Extract the [x, y] coordinate from the center of the cell holding the provided text.  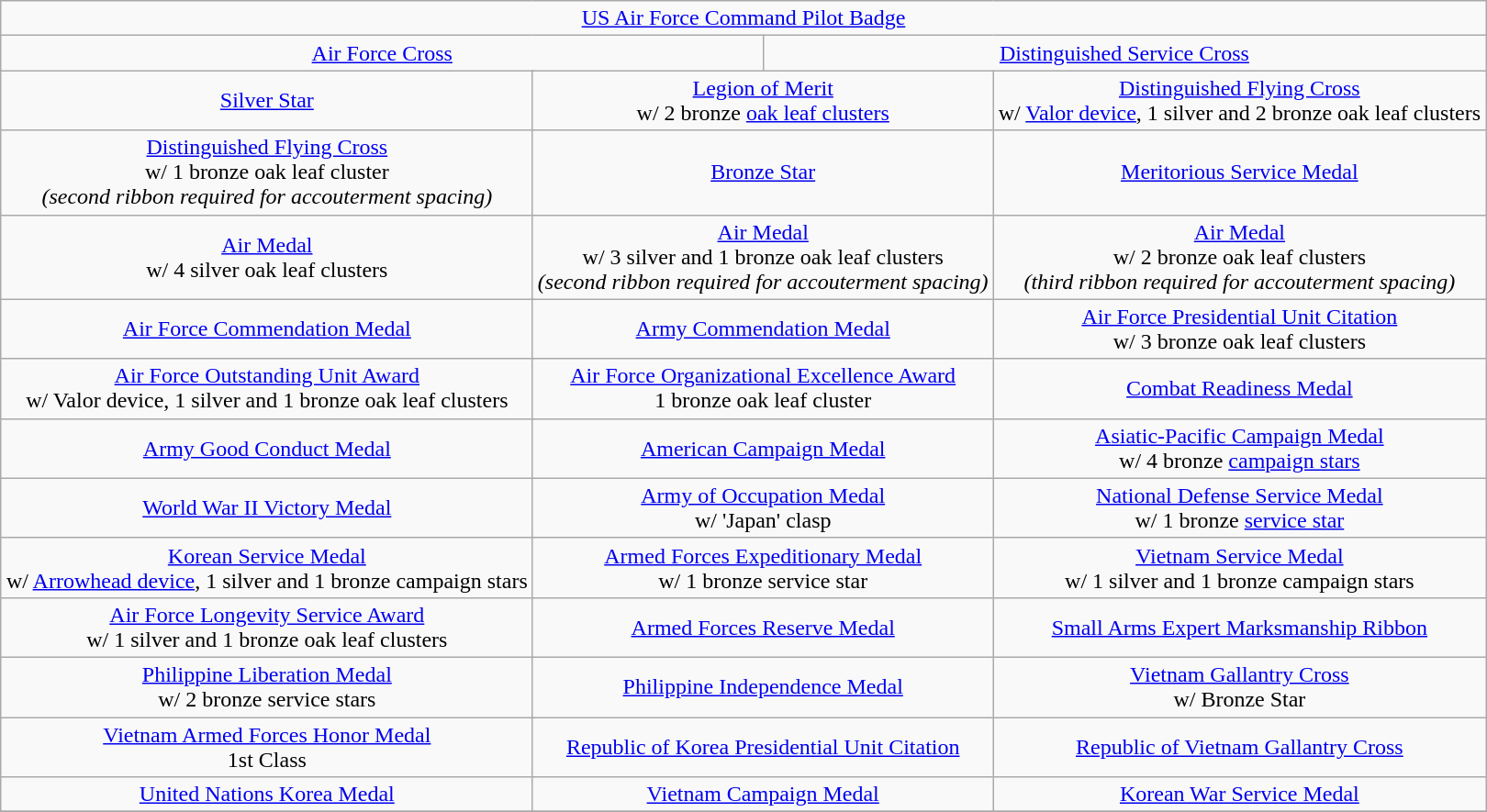
US Air Force Command Pilot Badge [743, 18]
Air Medalw/ 2 bronze oak leaf clusters(third ribbon required for accouterment spacing) [1239, 257]
Army Good Conduct Medal [266, 448]
Air Force Cross [382, 53]
Air Force Organizational Excellence Award1 bronze oak leaf cluster [763, 389]
Distinguished Flying Crossw/ 1 bronze oak leaf cluster(second ribbon required for accouterment spacing) [266, 172]
Distinguished Flying Crossw/ Valor device, 1 silver and 2 bronze oak leaf clusters [1239, 101]
Distinguished Service Cross [1124, 53]
Bronze Star [763, 172]
Vietnam Armed Forces Honor Medal1st Class [266, 747]
Legion of Meritw/ 2 bronze oak leaf clusters [763, 101]
Army Commendation Medal [763, 328]
Air Force Longevity Service Awardw/ 1 silver and 1 bronze oak leaf clusters [266, 628]
Armed Forces Reserve Medal [763, 628]
Air Force Commendation Medal [266, 328]
Small Arms Expert Marksmanship Ribbon [1239, 628]
Korean Service Medalw/ Arrowhead device, 1 silver and 1 bronze campaign stars [266, 567]
American Campaign Medal [763, 448]
Vietnam Gallantry Crossw/ Bronze Star [1239, 686]
Air Force Outstanding Unit Awardw/ Valor device, 1 silver and 1 bronze oak leaf clusters [266, 389]
Armed Forces Expeditionary Medalw/ 1 bronze service star [763, 567]
Korean War Service Medal [1239, 795]
Silver Star [266, 101]
Army of Occupation Medalw/ 'Japan' clasp [763, 508]
Philippine Independence Medal [763, 686]
Air Medalw/ 4 silver oak leaf clusters [266, 257]
Air Medalw/ 3 silver and 1 bronze oak leaf clusters(second ribbon required for accouterment spacing) [763, 257]
National Defense Service Medalw/ 1 bronze service star [1239, 508]
Air Force Presidential Unit Citationw/ 3 bronze oak leaf clusters [1239, 328]
Vietnam Campaign Medal [763, 795]
World War II Victory Medal [266, 508]
Republic of Korea Presidential Unit Citation [763, 747]
Meritorious Service Medal [1239, 172]
Combat Readiness Medal [1239, 389]
United Nations Korea Medal [266, 795]
Republic of Vietnam Gallantry Cross [1239, 747]
Vietnam Service Medalw/ 1 silver and 1 bronze campaign stars [1239, 567]
Asiatic-Pacific Campaign Medalw/ 4 bronze campaign stars [1239, 448]
Philippine Liberation Medalw/ 2 bronze service stars [266, 686]
